Output the (X, Y) coordinate of the center of the cell containing the given text.  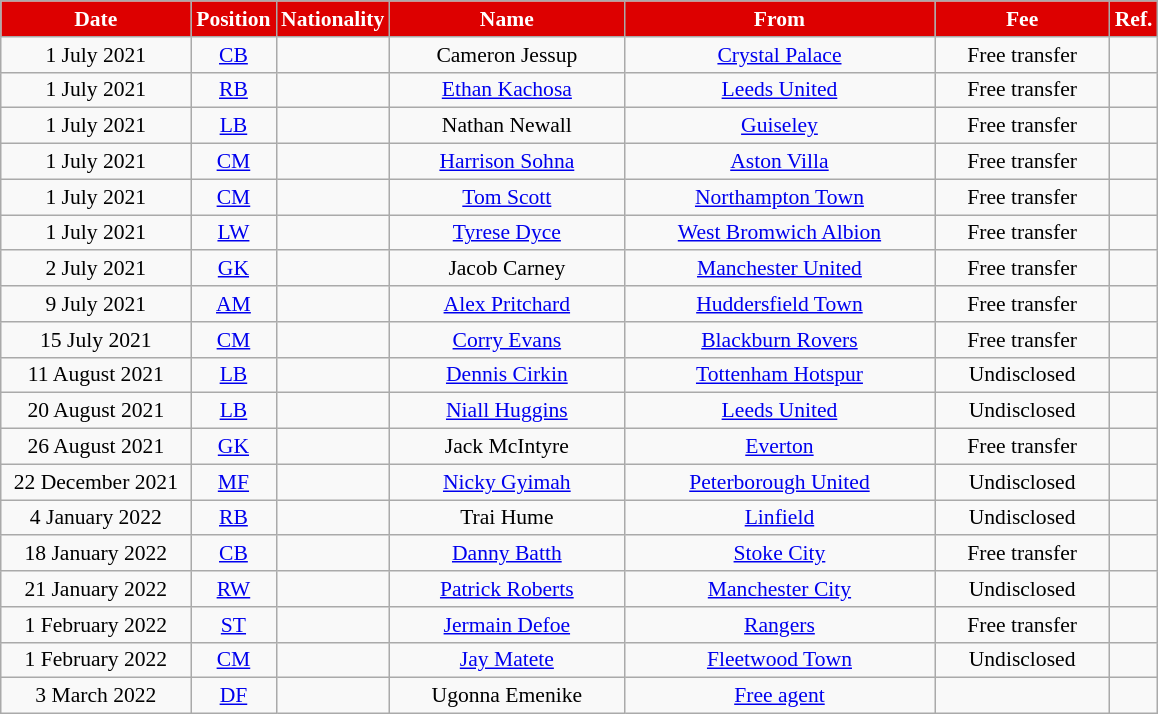
Linfield (779, 518)
Patrick Roberts (506, 589)
Manchester City (779, 589)
Jermain Defoe (506, 625)
Stoke City (779, 554)
From (779, 19)
Everton (779, 447)
Free agent (779, 696)
3 March 2022 (96, 696)
Blackburn Rovers (779, 340)
Trai Hume (506, 518)
Ugonna Emenike (506, 696)
Fleetwood Town (779, 660)
22 December 2021 (96, 482)
21 January 2022 (96, 589)
Date (96, 19)
RW (234, 589)
Danny Batth (506, 554)
Nathan Newall (506, 126)
Name (506, 19)
Crystal Palace (779, 55)
DF (234, 696)
Position (234, 19)
MF (234, 482)
Nationality (332, 19)
Northampton Town (779, 197)
Guiseley (779, 126)
Peterborough United (779, 482)
Corry Evans (506, 340)
Huddersfield Town (779, 304)
15 July 2021 (96, 340)
ST (234, 625)
Rangers (779, 625)
Tottenham Hotspur (779, 375)
Manchester United (779, 269)
Harrison Sohna (506, 162)
AM (234, 304)
Jay Matete (506, 660)
Tom Scott (506, 197)
LW (234, 233)
Dennis Cirkin (506, 375)
Jacob Carney (506, 269)
Alex Pritchard (506, 304)
9 July 2021 (96, 304)
11 August 2021 (96, 375)
Nicky Gyimah (506, 482)
Cameron Jessup (506, 55)
18 January 2022 (96, 554)
Ethan Kachosa (506, 90)
2 July 2021 (96, 269)
West Bromwich Albion (779, 233)
26 August 2021 (96, 447)
20 August 2021 (96, 411)
Fee (1022, 19)
4 January 2022 (96, 518)
Ref. (1134, 19)
Tyrese Dyce (506, 233)
Aston Villa (779, 162)
Niall Huggins (506, 411)
Jack McIntyre (506, 447)
